Determine the (x, y) coordinate at the center of the cell enclosing the given text.  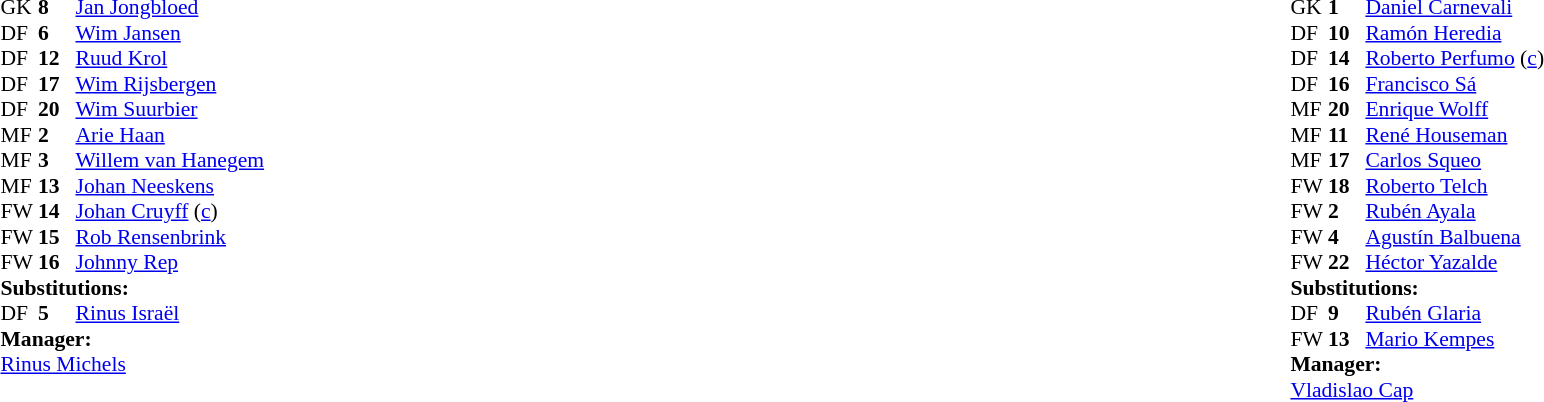
Rubén Glaria (1454, 313)
Rob Rensenbrink (170, 237)
6 (57, 33)
Enrique Wolff (1454, 109)
Johnny Rep (170, 263)
9 (1347, 313)
3 (57, 161)
Johan Cruyff (c) (170, 211)
Wim Rijsbergen (170, 84)
Agustín Balbuena (1454, 237)
Héctor Yazalde (1454, 263)
22 (1347, 263)
12 (57, 59)
Arie Haan (170, 135)
Roberto Telch (1454, 186)
Johan Neeskens (170, 186)
4 (1347, 237)
Roberto Perfumo (c) (1454, 59)
Wim Suurbier (170, 109)
10 (1347, 33)
Mario Kempes (1454, 339)
Wim Jansen (170, 33)
Carlos Squeo (1454, 161)
5 (57, 313)
Ramón Heredia (1454, 33)
Willem van Hanegem (170, 161)
Rinus Israël (170, 313)
Francisco Sá (1454, 84)
Rubén Ayala (1454, 211)
11 (1347, 135)
Ruud Krol (170, 59)
René Houseman (1454, 135)
Rinus Michels (132, 365)
15 (57, 237)
18 (1347, 186)
